Identify which cell holds the provided text, then report its [X, Y] central coordinate. 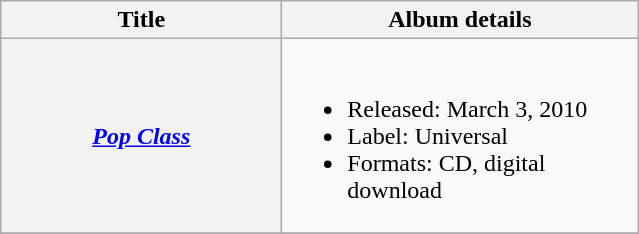
Title [142, 20]
Released: March 3, 2010Label: UniversalFormats: CD, digital download [460, 136]
Pop Class [142, 136]
Album details [460, 20]
